Locate the cell with the specified text and output its (x, y) center coordinate. 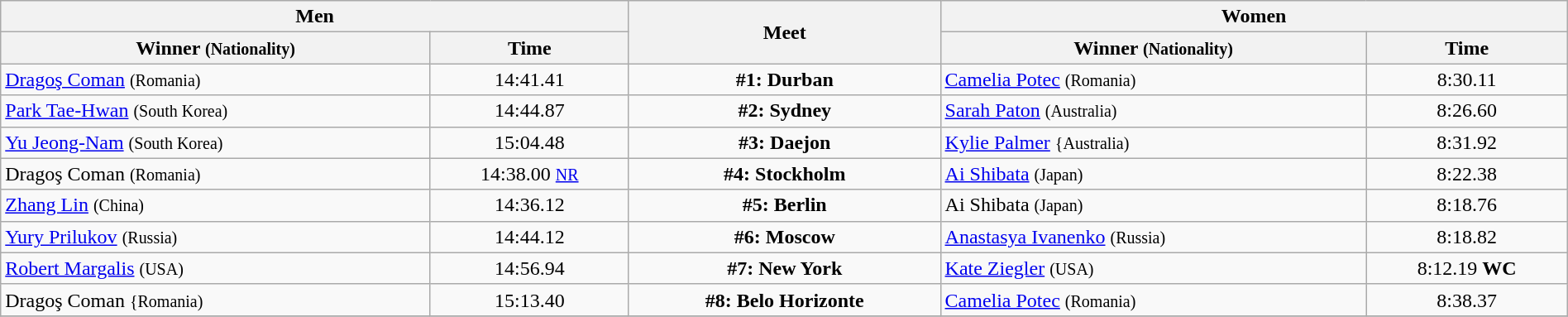
#5: Berlin (784, 205)
14:38.00 NR (529, 174)
#1: Durban (784, 79)
#7: New York (784, 268)
#2: Sydney (784, 111)
Meet (784, 32)
8:12.19 WC (1467, 268)
14:44.87 (529, 111)
14:41.41 (529, 79)
Dragoş Coman {Romania) (215, 300)
Robert Margalis (USA) (215, 268)
Yu Jeong-Nam (South Korea) (215, 142)
14:56.94 (529, 268)
Men (315, 17)
Yury Prilukov (Russia) (215, 237)
15:13.40 (529, 300)
8:31.92 (1467, 142)
Kylie Palmer {Australia) (1153, 142)
8:18.76 (1467, 205)
Zhang Lin (China) (215, 205)
8:30.11 (1467, 79)
Park Tae-Hwan (South Korea) (215, 111)
#8: Belo Horizonte (784, 300)
#4: Stockholm (784, 174)
8:22.38 (1467, 174)
15:04.48 (529, 142)
Sarah Paton (Australia) (1153, 111)
Anastasya Ivanenko (Russia) (1153, 237)
14:44.12 (529, 237)
#6: Moscow (784, 237)
8:38.37 (1467, 300)
8:26.60 (1467, 111)
Kate Ziegler (USA) (1153, 268)
14:36.12 (529, 205)
Women (1254, 17)
#3: Daejon (784, 142)
8:18.82 (1467, 237)
